Find where the given text appears and provide that cell's center as [X, Y] coordinate. 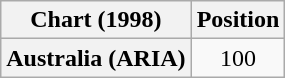
Position [238, 20]
Chart (1998) [96, 20]
100 [238, 58]
Australia (ARIA) [96, 58]
